Search for the cell housing the specified text and yield its (X, Y) center coordinate. 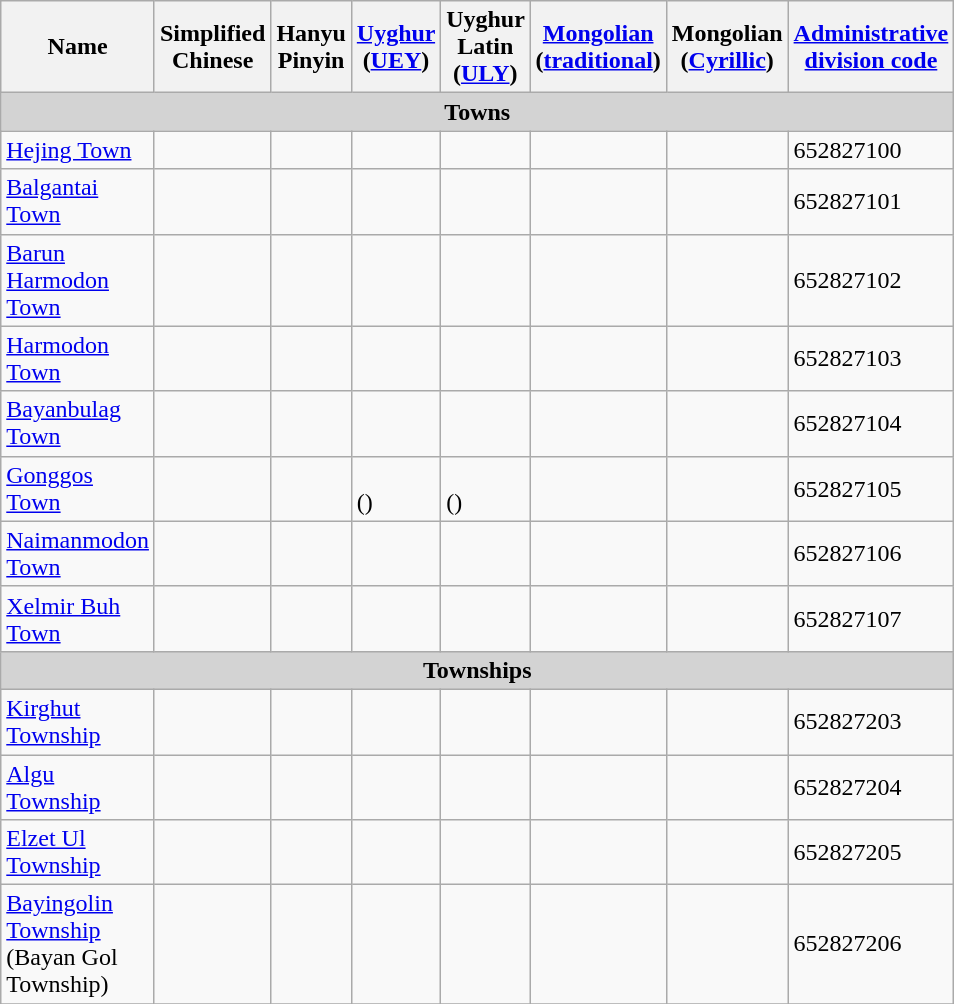
Hejing Town (78, 150)
652827101 (871, 202)
652827205 (871, 852)
Mongolian (traditional) (598, 47)
Barun Harmodon Town (78, 280)
652827106 (871, 554)
Balgantai Town (78, 202)
Uyghur (UEY) (396, 47)
Townships (478, 670)
Simplified Chinese (212, 47)
652827107 (871, 618)
Name (78, 47)
Bayingolin Township(Bayan Gol Township) (78, 944)
652827204 (871, 786)
Harmodon Town (78, 358)
Algu Township (78, 786)
652827102 (871, 280)
Towns (478, 112)
652827103 (871, 358)
Kirghut Township (78, 722)
Gonggos Town (78, 488)
652827105 (871, 488)
652827206 (871, 944)
Administrative division code (871, 47)
Hanyu Pinyin (311, 47)
652827203 (871, 722)
Xelmir Buh Town (78, 618)
Naimanmodon Town (78, 554)
Mongolian (Cyrillic) (727, 47)
Elzet Ul Township (78, 852)
652827100 (871, 150)
Uyghur Latin (ULY) (486, 47)
Bayanbulag Town (78, 424)
652827104 (871, 424)
